Search for the cell housing the specified text and yield its (x, y) center coordinate. 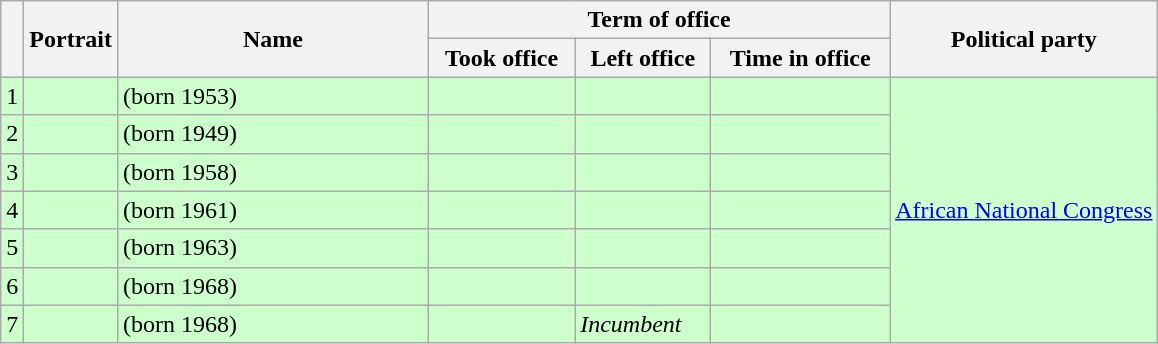
Incumbent (643, 324)
(born 1958) (272, 172)
(born 1949) (272, 134)
Time in office (800, 58)
Term of office (660, 20)
Took office (502, 58)
2 (12, 134)
(born 1961) (272, 210)
(born 1963) (272, 248)
3 (12, 172)
6 (12, 286)
Name (272, 39)
7 (12, 324)
5 (12, 248)
(born 1953) (272, 96)
Left office (643, 58)
Political party (1024, 39)
4 (12, 210)
Portrait (71, 39)
1 (12, 96)
African National Congress (1024, 210)
